Return [X, Y] of the center of cell containing provided text 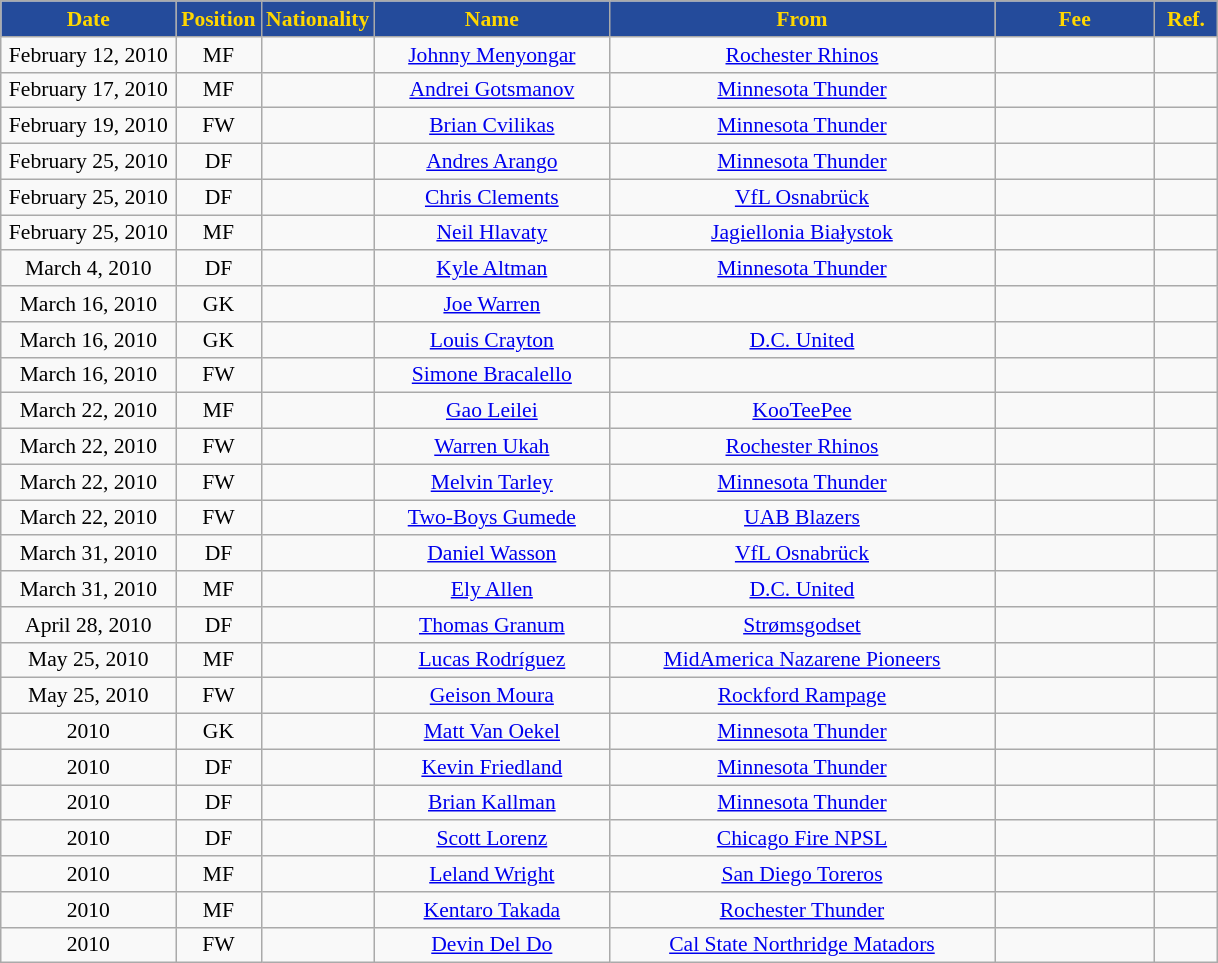
UAB Blazers [802, 518]
Rochester Thunder [802, 910]
Position [218, 19]
Warren Ukah [492, 447]
Melvin Tarley [492, 482]
Thomas Granum [492, 625]
Kentaro Takada [492, 910]
February 17, 2010 [88, 90]
Fee [1075, 19]
MidAmerica Nazarene Pioneers [802, 660]
February 12, 2010 [88, 55]
Chicago Fire NPSL [802, 839]
Brian Kallman [492, 803]
Simone Bracalello [492, 375]
Ref. [1186, 19]
Date [88, 19]
Leland Wright [492, 874]
February 19, 2010 [88, 126]
San Diego Toreros [802, 874]
Daniel Wasson [492, 554]
Ely Allen [492, 589]
Andrei Gotsmanov [492, 90]
Kyle Altman [492, 269]
Joe Warren [492, 304]
Neil Hlavaty [492, 233]
April 28, 2010 [88, 625]
Two-Boys Gumede [492, 518]
Nationality [318, 19]
Gao Leilei [492, 411]
Jagiellonia Białystok [802, 233]
Name [492, 19]
Andres Arango [492, 162]
March 4, 2010 [88, 269]
Matt Van Oekel [492, 732]
Scott Lorenz [492, 839]
Chris Clements [492, 197]
From [802, 19]
KooTeePee [802, 411]
Geison Moura [492, 696]
Strømsgodset [802, 625]
Johnny Menyongar [492, 55]
Lucas Rodríguez [492, 660]
Kevin Friedland [492, 767]
Devin Del Do [492, 945]
Rockford Rampage [802, 696]
Cal State Northridge Matadors [802, 945]
Louis Crayton [492, 340]
Brian Cvilikas [492, 126]
